For the text-containing cell, return its midpoint in (x, y) coordinate format. 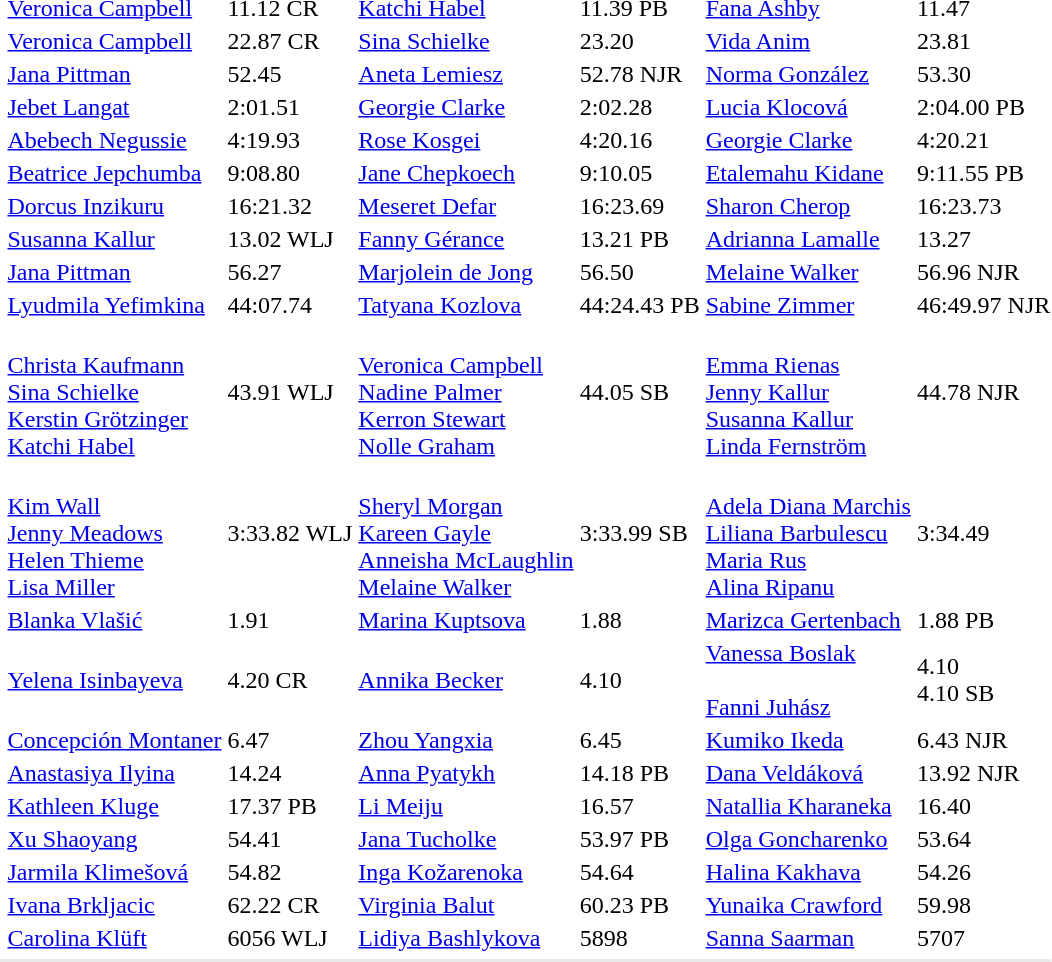
13.21 PB (640, 239)
Lyudmila Yefimkina (114, 305)
54.82 (290, 872)
Kim WallJenny MeadowsHelen ThiemeLisa Miller (114, 533)
9:10.05 (640, 173)
43.91 WLJ (290, 392)
4:19.93 (290, 140)
Sharon Cherop (808, 206)
4:20.16 (640, 140)
Susanna Kallur (114, 239)
2:01.51 (290, 107)
Virginia Balut (466, 905)
60.23 PB (640, 905)
Rose Kosgei (466, 140)
Veronica Campbell (114, 41)
Annika Becker (466, 680)
62.22 CR (290, 905)
Blanka Vlašić (114, 620)
13.92 NJR (983, 773)
3:34.49 (983, 533)
Yunaika Crawford (808, 905)
44.05 SB (640, 392)
1.91 (290, 620)
6.43 NJR (983, 740)
54.41 (290, 839)
Ivana Brkljacic (114, 905)
46:49.97 NJR (983, 305)
2:04.00 PB (983, 107)
Meseret Defar (466, 206)
2:02.28 (640, 107)
4.20 CR (290, 680)
54.64 (640, 872)
9:08.80 (290, 173)
53.64 (983, 839)
56.27 (290, 272)
23.20 (640, 41)
1.88 PB (983, 620)
23.81 (983, 41)
16:21.32 (290, 206)
Anastasiya Ilyina (114, 773)
Halina Kakhava (808, 872)
Norma González (808, 74)
Sina Schielke (466, 41)
Aneta Lemiesz (466, 74)
Kathleen Kluge (114, 806)
16:23.73 (983, 206)
Beatrice Jepchumba (114, 173)
6.47 (290, 740)
44:24.43 PB (640, 305)
Marina Kuptsova (466, 620)
Marjolein de Jong (466, 272)
44:07.74 (290, 305)
16.57 (640, 806)
13.27 (983, 239)
Jane Chepkoech (466, 173)
Jebet Langat (114, 107)
17.37 PB (290, 806)
Xu Shaoyang (114, 839)
Etalemahu Kidane (808, 173)
13.02 WLJ (290, 239)
6.45 (640, 740)
Fanny Gérance (466, 239)
Adela Diana MarchisLiliana BarbulescuMaria RusAlina Ripanu (808, 533)
9:11.55 PB (983, 173)
3:33.82 WLJ (290, 533)
Yelena Isinbayeva (114, 680)
Jarmila Klimešová (114, 872)
Emma RienasJenny KallurSusanna KallurLinda Fernström (808, 392)
Dorcus Inzikuru (114, 206)
Adrianna Lamalle (808, 239)
Sabine Zimmer (808, 305)
5707 (983, 938)
Kumiko Ikeda (808, 740)
Vida Anim (808, 41)
4.104.10 SB (983, 680)
16.40 (983, 806)
44.78 NJR (983, 392)
5898 (640, 938)
Sanna Saarman (808, 938)
Li Meiju (466, 806)
Melaine Walker (808, 272)
Zhou Yangxia (466, 740)
53.97 PB (640, 839)
Veronica CampbellNadine PalmerKerron StewartNolle Graham (466, 392)
1.88 (640, 620)
6056 WLJ (290, 938)
Abebech Negussie (114, 140)
Sheryl MorganKareen GayleAnneisha McLaughlinMelaine Walker (466, 533)
Vanessa BoslakFanni Juhász (808, 680)
Dana Veldáková (808, 773)
Olga Goncharenko (808, 839)
22.87 CR (290, 41)
56.50 (640, 272)
14.24 (290, 773)
Concepción Montaner (114, 740)
Anna Pyatykh (466, 773)
Christa KaufmannSina SchielkeKerstin GrötzingerKatchi Habel (114, 392)
59.98 (983, 905)
56.96 NJR (983, 272)
4:20.21 (983, 140)
Tatyana Kozlova (466, 305)
4.10 (640, 680)
52.45 (290, 74)
54.26 (983, 872)
Marizca Gertenbach (808, 620)
16:23.69 (640, 206)
Inga Kožarenoka (466, 872)
Lucia Klocová (808, 107)
Jana Tucholke (466, 839)
Lidiya Bashlykova (466, 938)
53.30 (983, 74)
14.18 PB (640, 773)
3:33.99 SB (640, 533)
52.78 NJR (640, 74)
Natallia Kharaneka (808, 806)
Carolina Klüft (114, 938)
